Identify which cell holds the provided text, then report its (x, y) central coordinate. 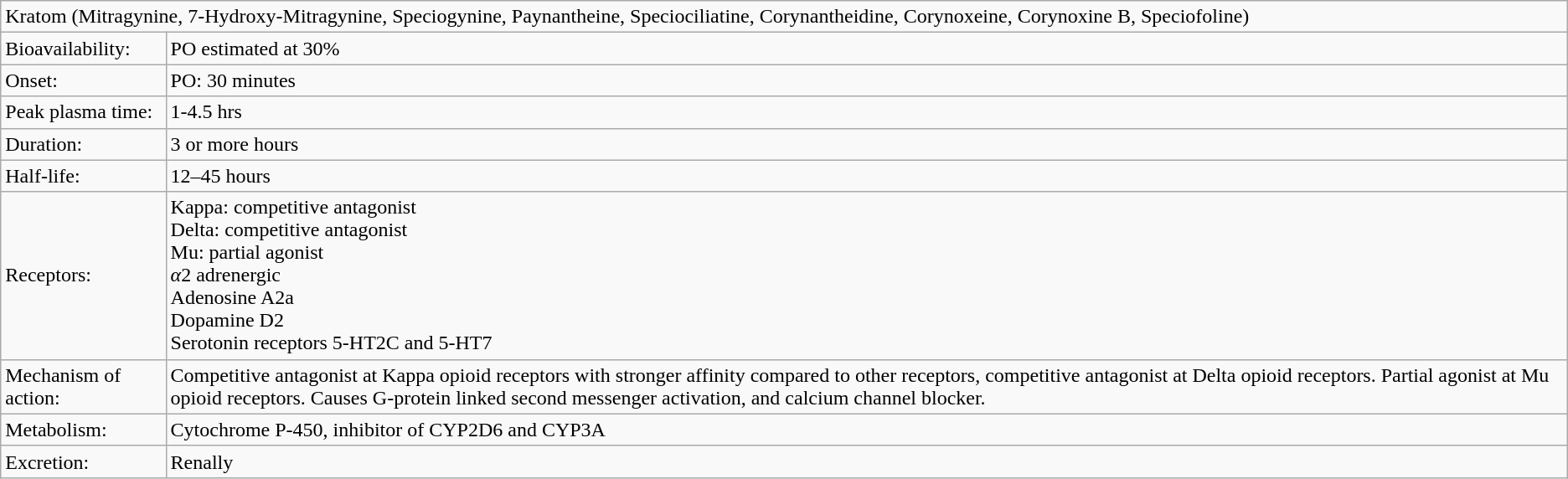
12–45 hours (866, 176)
Cytochrome P-450, inhibitor of CYP2D6 and CYP3A (866, 430)
Mechanism of action: (84, 387)
Excretion: (84, 461)
PO: 30 minutes (866, 80)
Onset: (84, 80)
Half-life: (84, 176)
Receptors: (84, 276)
Duration: (84, 144)
PO estimated at 30% (866, 49)
Renally (866, 461)
3 or more hours (866, 144)
1-4.5 hrs (866, 112)
Metabolism: (84, 430)
Peak plasma time: (84, 112)
Bioavailability: (84, 49)
Kratom (Mitragynine, 7-Hydroxy-Mitragynine, Speciogynine, Paynantheine, Speciociliatine, Corynantheidine, Corynoxeine, Corynoxine B, Speciofoline) (784, 17)
